Determine the (X, Y) coordinate at the center of the cell enclosing the given text.  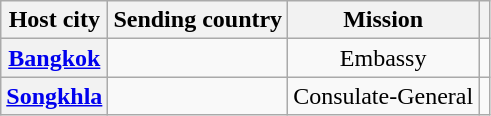
Bangkok (54, 58)
Mission (384, 20)
Consulate-General (384, 96)
Sending country (198, 20)
Embassy (384, 58)
Host city (54, 20)
Songkhla (54, 96)
